From the cell containing the given text, extract its center point as [X, Y] coordinate. 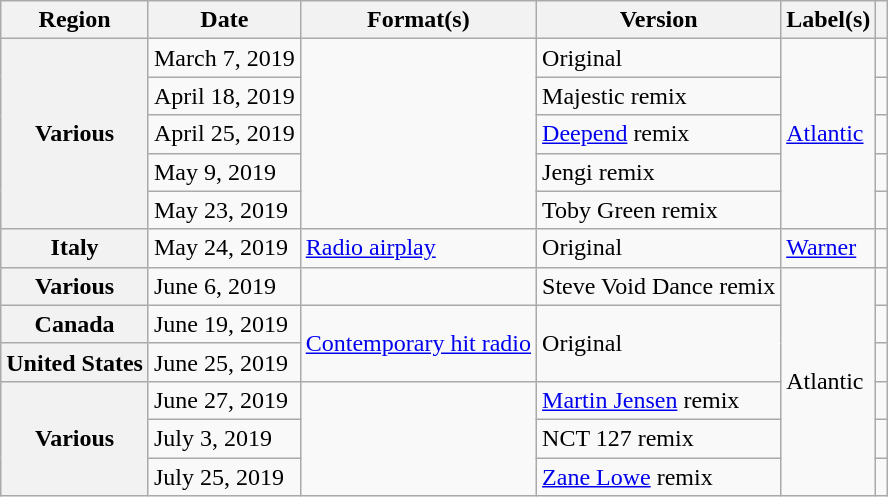
May 23, 2019 [224, 210]
Italy [75, 248]
Majestic remix [659, 96]
Radio airplay [418, 248]
Label(s) [828, 20]
Date [224, 20]
Canada [75, 324]
July 25, 2019 [224, 477]
April 25, 2019 [224, 134]
Contemporary hit radio [418, 343]
Format(s) [418, 20]
April 18, 2019 [224, 96]
March 7, 2019 [224, 58]
Version [659, 20]
May 24, 2019 [224, 248]
Zane Lowe remix [659, 477]
Region [75, 20]
NCT 127 remix [659, 438]
United States [75, 362]
June 25, 2019 [224, 362]
May 9, 2019 [224, 172]
July 3, 2019 [224, 438]
Martin Jensen remix [659, 400]
June 19, 2019 [224, 324]
Jengi remix [659, 172]
Toby Green remix [659, 210]
June 27, 2019 [224, 400]
June 6, 2019 [224, 286]
Deepend remix [659, 134]
Steve Void Dance remix [659, 286]
Warner [828, 248]
